Scan for the cell matching the given text and deliver its (X, Y) coordinate at center. 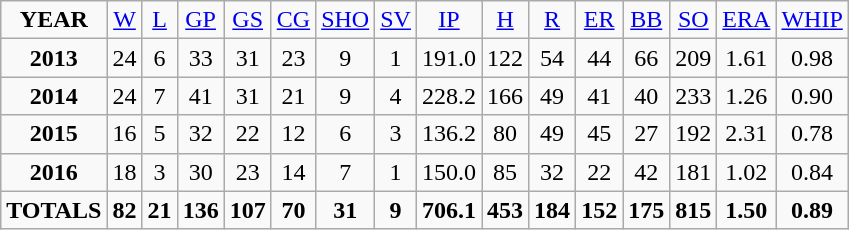
R (552, 20)
45 (600, 134)
233 (694, 96)
66 (646, 58)
44 (600, 58)
0.89 (812, 210)
1.26 (746, 96)
228.2 (448, 96)
2014 (54, 96)
GS (248, 20)
191.0 (448, 58)
152 (600, 210)
0.78 (812, 134)
70 (293, 210)
136 (200, 210)
175 (646, 210)
2013 (54, 58)
82 (124, 210)
107 (248, 210)
5 (160, 134)
GP (200, 20)
453 (506, 210)
815 (694, 210)
54 (552, 58)
33 (200, 58)
ER (600, 20)
BB (646, 20)
YEAR (54, 20)
SO (694, 20)
2.31 (746, 134)
209 (694, 58)
85 (506, 172)
184 (552, 210)
CG (293, 20)
27 (646, 134)
706.1 (448, 210)
42 (646, 172)
IP (448, 20)
16 (124, 134)
2015 (54, 134)
181 (694, 172)
12 (293, 134)
40 (646, 96)
4 (396, 96)
2016 (54, 172)
0.98 (812, 58)
H (506, 20)
80 (506, 134)
L (160, 20)
1.02 (746, 172)
14 (293, 172)
192 (694, 134)
150.0 (448, 172)
TOTALS (54, 210)
136.2 (448, 134)
0.84 (812, 172)
SV (396, 20)
30 (200, 172)
W (124, 20)
1.61 (746, 58)
1.50 (746, 210)
166 (506, 96)
18 (124, 172)
122 (506, 58)
SHO (346, 20)
WHIP (812, 20)
ERA (746, 20)
0.90 (812, 96)
